Provide the [x, y] coordinate of the cell's center where the given text is located.  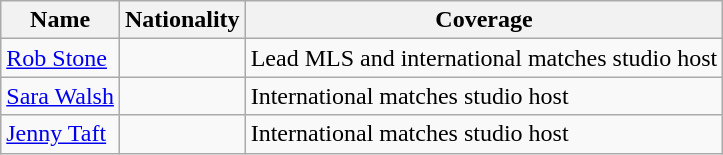
Coverage [484, 20]
Sara Walsh [60, 96]
Lead MLS and international matches studio host [484, 58]
Rob Stone [60, 58]
Jenny Taft [60, 134]
Name [60, 20]
Nationality [182, 20]
